Detect which cell encompasses the target text, then output its [x, y] center coordinate. 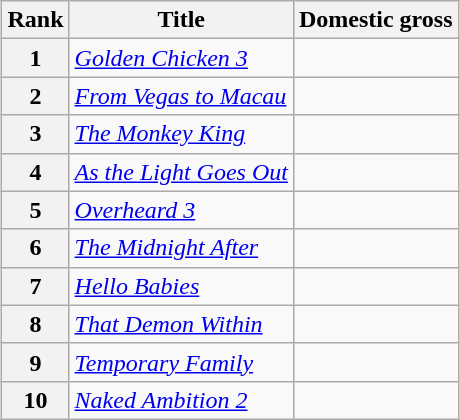
6 [36, 248]
3 [36, 134]
5 [36, 210]
Golden Chicken 3 [181, 58]
Temporary Family [181, 362]
7 [36, 286]
Rank [36, 20]
1 [36, 58]
The Monkey King [181, 134]
10 [36, 400]
Naked Ambition 2 [181, 400]
That Demon Within [181, 324]
8 [36, 324]
Domestic gross [376, 20]
2 [36, 96]
Hello Babies [181, 286]
From Vegas to Macau [181, 96]
The Midnight After [181, 248]
As the Light Goes Out [181, 172]
9 [36, 362]
4 [36, 172]
Overheard 3 [181, 210]
Title [181, 20]
